Provide the [X, Y] coordinate of the cell's center where the given text is located.  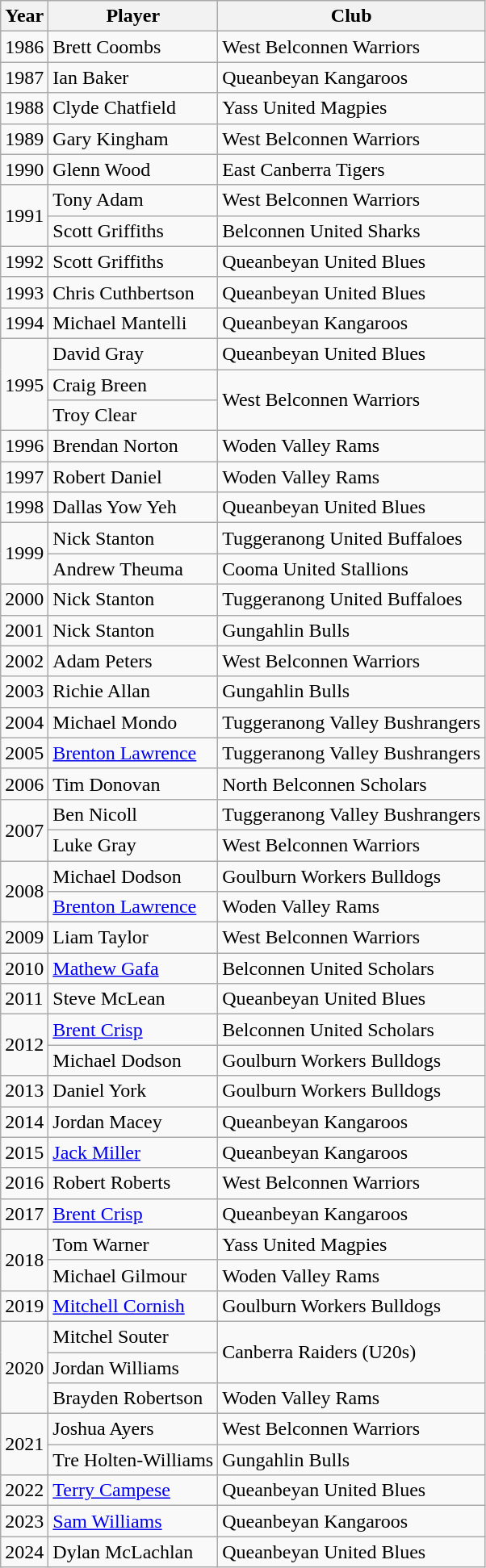
Ian Baker [133, 77]
1990 [24, 169]
1991 [24, 215]
2011 [24, 999]
Chris Cuthbertson [133, 292]
Mitchell Cornish [133, 1306]
Mitchel Souter [133, 1336]
Joshua Ayers [133, 1429]
2003 [24, 692]
Tony Adam [133, 200]
David Gray [133, 353]
Belconnen United Sharks [352, 231]
2005 [24, 753]
2014 [24, 1122]
Michael Gilmour [133, 1275]
1998 [24, 508]
Luke Gray [133, 845]
2021 [24, 1445]
Brayden Robertson [133, 1399]
1995 [24, 384]
Adam Peters [133, 661]
1997 [24, 477]
1996 [24, 446]
2020 [24, 1367]
1999 [24, 554]
Tre Holten-Williams [133, 1460]
Canberra Raiders (U20s) [352, 1352]
Troy Clear [133, 416]
1986 [24, 47]
Sam Williams [133, 1521]
Mathew Gafa [133, 968]
2023 [24, 1521]
Michael Mantelli [133, 323]
1988 [24, 108]
2007 [24, 830]
Jack Miller [133, 1152]
Robert Daniel [133, 477]
Michael Mondo [133, 722]
1993 [24, 292]
2001 [24, 630]
2019 [24, 1306]
Club [352, 16]
Gary Kingham [133, 139]
Year [24, 16]
Robert Roberts [133, 1183]
Jordan Williams [133, 1368]
North Belconnen Scholars [352, 784]
2024 [24, 1552]
Steve McLean [133, 999]
2013 [24, 1091]
Dylan McLachlan [133, 1552]
2012 [24, 1045]
2009 [24, 938]
Andrew Theuma [133, 569]
Richie Allan [133, 692]
2010 [24, 968]
2002 [24, 661]
2022 [24, 1491]
2016 [24, 1183]
2004 [24, 722]
Clyde Chatfield [133, 108]
Brendan Norton [133, 446]
Liam Taylor [133, 938]
1987 [24, 77]
1989 [24, 139]
Terry Campese [133, 1491]
Tim Donovan [133, 784]
2018 [24, 1260]
2017 [24, 1214]
Ben Nicoll [133, 814]
Player [133, 16]
2006 [24, 784]
Tom Warner [133, 1244]
Craig Breen [133, 385]
Jordan Macey [133, 1122]
1992 [24, 261]
Glenn Wood [133, 169]
2015 [24, 1152]
2008 [24, 891]
Daniel York [133, 1091]
Dallas Yow Yeh [133, 508]
Brett Coombs [133, 47]
2000 [24, 600]
East Canberra Tigers [352, 169]
1994 [24, 323]
Cooma United Stallions [352, 569]
